Return (x, y) of the center of cell containing provided text 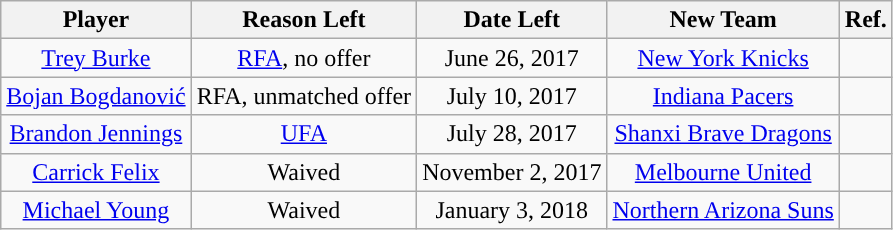
New Team (723, 20)
Melbourne United (723, 172)
Player (96, 20)
Shanxi Brave Dragons (723, 134)
New York Knicks (723, 58)
Northern Arizona Suns (723, 210)
Reason Left (304, 20)
Michael Young (96, 210)
Ref. (866, 20)
Bojan Bogdanović (96, 96)
July 28, 2017 (512, 134)
Indiana Pacers (723, 96)
RFA, unmatched offer (304, 96)
June 26, 2017 (512, 58)
Trey Burke (96, 58)
Date Left (512, 20)
January 3, 2018 (512, 210)
November 2, 2017 (512, 172)
July 10, 2017 (512, 96)
RFA, no offer (304, 58)
Carrick Felix (96, 172)
Brandon Jennings (96, 134)
UFA (304, 134)
